Detect which cell encompasses the target text, then output its [x, y] center coordinate. 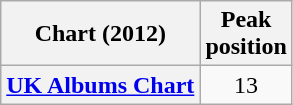
13 [246, 85]
Chart (2012) [100, 34]
UK Albums Chart [100, 85]
Peakposition [246, 34]
